From the cell containing the given text, extract its center point as (X, Y) coordinate. 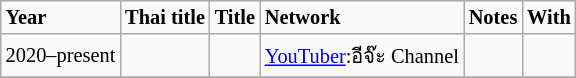
With (548, 17)
Network (362, 17)
Title (235, 17)
2020–present (61, 56)
Year (61, 17)
Notes (493, 17)
YouTuber:อีจ๊ะ Channel (362, 56)
Thai title (165, 17)
